Find where the given text appears and provide that cell's center as [X, Y] coordinate. 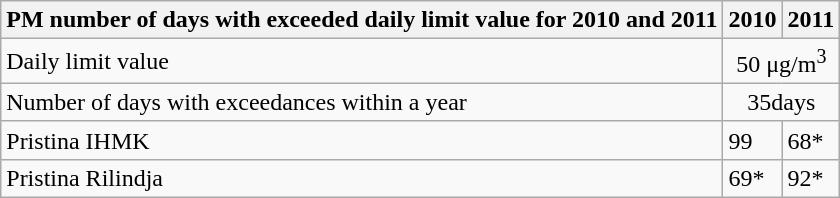
2011 [811, 20]
92* [811, 178]
68* [811, 140]
69* [752, 178]
Daily limit value [362, 62]
35days [782, 102]
PM number of days with exceeded daily limit value for 2010 and 2011 [362, 20]
Pristina IHMK [362, 140]
Number of days with exceedances within a year [362, 102]
Pristina Rilindja [362, 178]
50 μg/m3 [782, 62]
99 [752, 140]
2010 [752, 20]
